Scan for the cell matching the given text and deliver its (x, y) coordinate at center. 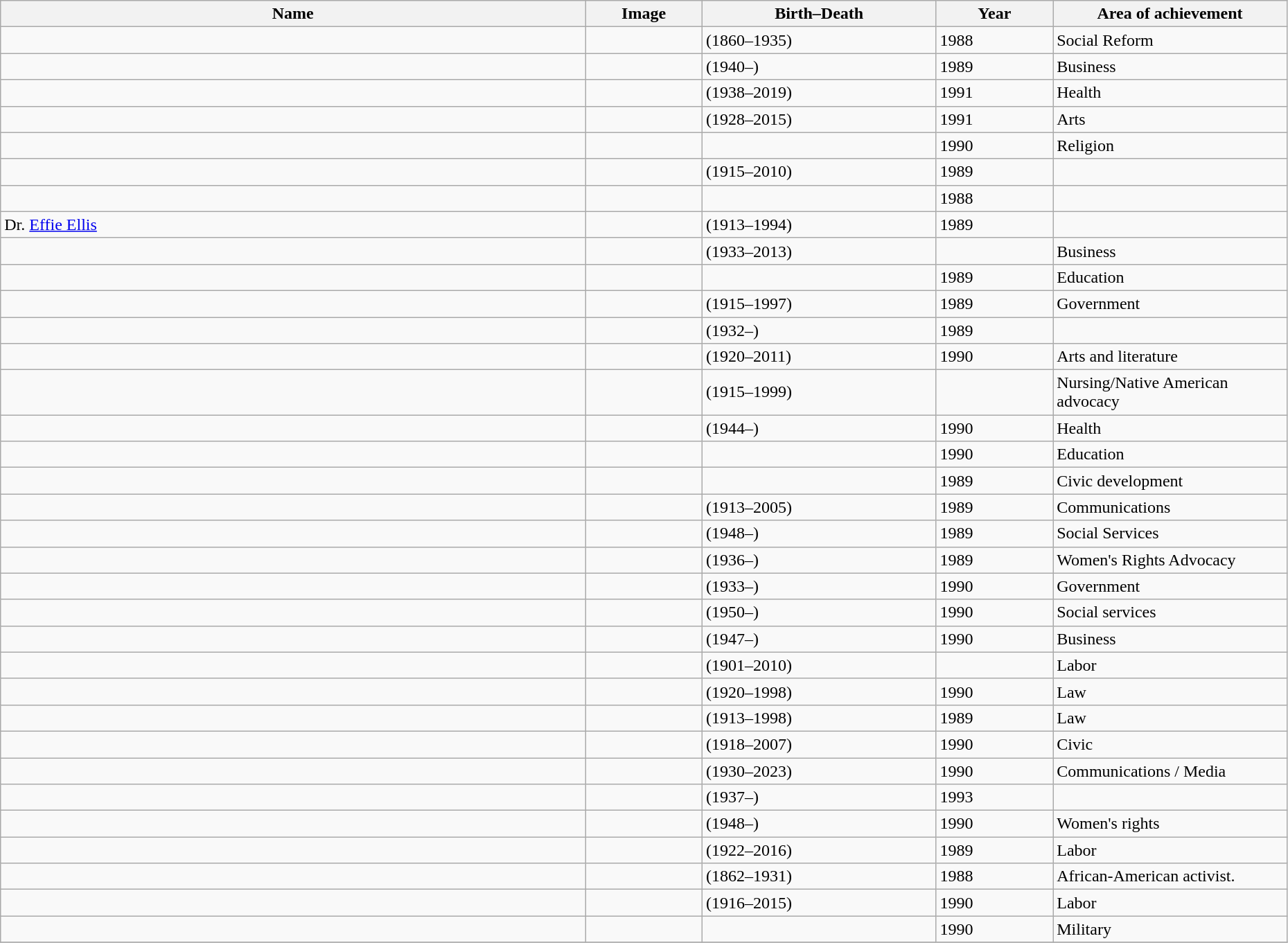
1993 (995, 797)
(1933–2013) (819, 251)
Year (995, 14)
(1916–2015) (819, 903)
(1915–1999) (819, 392)
(1933–) (819, 586)
Social Reform (1170, 40)
(1920–1998) (819, 691)
(1944–) (819, 428)
Social services (1170, 612)
(1930–2023) (819, 771)
(1947–) (819, 639)
Civic (1170, 744)
(1920–2011) (819, 357)
(1915–1997) (819, 303)
Social Services (1170, 534)
(1913–1994) (819, 224)
Birth–Death (819, 14)
(1913–1998) (819, 718)
Name (293, 14)
(1901–2010) (819, 665)
(1932–) (819, 331)
Area of achievement (1170, 14)
(1938–2019) (819, 93)
(1862–1931) (819, 876)
Women's Rights Advocacy (1170, 560)
(1928–2015) (819, 119)
(1913–2005) (819, 507)
Civic development (1170, 481)
Arts and literature (1170, 357)
(1915–2010) (819, 172)
Dr. Effie Ellis (293, 224)
Communications (1170, 507)
African-American activist. (1170, 876)
(1940–) (819, 67)
(1918–2007) (819, 744)
(1860–1935) (819, 40)
(1950–) (819, 612)
(1922–2016) (819, 850)
Arts (1170, 119)
Image (644, 14)
Religion (1170, 146)
Communications / Media (1170, 771)
(1936–) (819, 560)
(1937–) (819, 797)
Military (1170, 929)
Women's rights (1170, 824)
Nursing/Native American advocacy (1170, 392)
